Return the (X, Y) coordinate for the center point of the cell that contains the specified text.  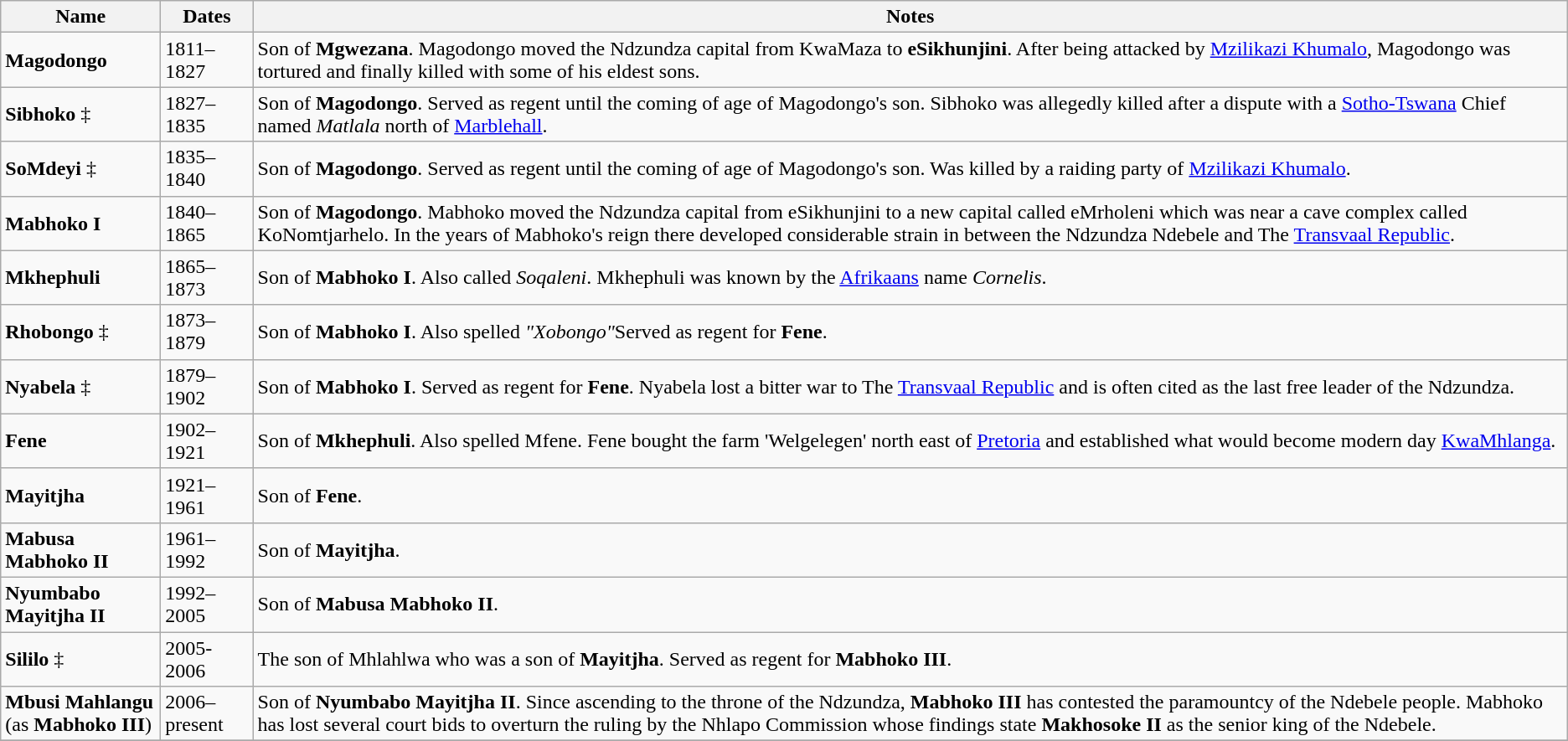
1921–1961 (207, 496)
1879–1902 (207, 387)
Son of Mayitjha. (910, 549)
Son of Mabhoko I. Also called Soqaleni. Mkhephuli was known by the Afrikaans name Cornelis. (910, 278)
1865–1873 (207, 278)
SoMdeyi ‡ (80, 169)
1902–1921 (207, 440)
2005-2006 (207, 658)
Notes (910, 17)
Nyabela ‡ (80, 387)
1840–1865 (207, 223)
Dates (207, 17)
Sililo ‡ (80, 658)
Mabhoko I (80, 223)
Rhobongo ‡ (80, 332)
1827–1835 (207, 114)
Nyumbabo Mayitjha II (80, 605)
Name (80, 17)
Mabusa Mabhoko II (80, 549)
1961–1992 (207, 549)
1835–1840 (207, 169)
Mbusi Mahlangu(as Mabhoko III) (80, 713)
Mayitjha (80, 496)
Magodongo (80, 60)
1811–1827 (207, 60)
Son of Mabusa Mabhoko II. (910, 605)
The son of Mhlahlwa who was a son of Mayitjha. Served as regent for Mabhoko III. (910, 658)
Mkhephuli (80, 278)
Son of Mabhoko I. Also spelled "Xobongo"Served as regent for Fene. (910, 332)
Fene (80, 440)
Son of Magodongo. Served as regent until the coming of age of Magodongo's son. Was killed by a raiding party of Mzilikazi Khumalo. (910, 169)
1992–2005 (207, 605)
Sibhoko ‡ (80, 114)
1873–1879 (207, 332)
2006–present (207, 713)
Son of Fene. (910, 496)
